Identify which cell holds the provided text, then report its (X, Y) central coordinate. 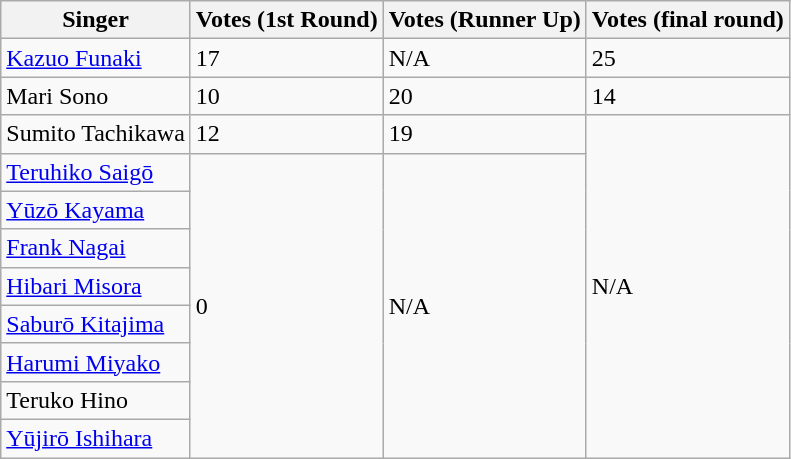
19 (484, 134)
Votes (1st Round) (286, 20)
10 (286, 96)
Hibari Misora (96, 286)
Mari Sono (96, 96)
12 (286, 134)
Kazuo Funaki (96, 58)
17 (286, 58)
Yūzō Kayama (96, 210)
Votes (Runner Up) (484, 20)
Frank Nagai (96, 248)
20 (484, 96)
Yūjirō Ishihara (96, 438)
25 (688, 58)
Teruko Hino (96, 400)
Saburō Kitajima (96, 324)
Singer (96, 20)
14 (688, 96)
Teruhiko Saigō (96, 172)
Votes (final round) (688, 20)
0 (286, 305)
Harumi Miyako (96, 362)
Sumito Tachikawa (96, 134)
